Return [X, Y] of the center of cell containing provided text 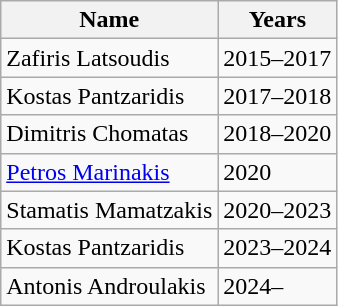
Dimitris Chomatas [110, 134]
2024– [278, 286]
2018–2020 [278, 134]
2017–2018 [278, 96]
2020–2023 [278, 210]
2023–2024 [278, 248]
Years [278, 20]
Petros Marinakis [110, 172]
Antonis Androulakis [110, 286]
2015–2017 [278, 58]
Name [110, 20]
Stamatis Mamatzakis [110, 210]
Zafiris Latsoudis [110, 58]
2020 [278, 172]
